Capture the cell that displays the provided text and extract its [X, Y] central coordinate. 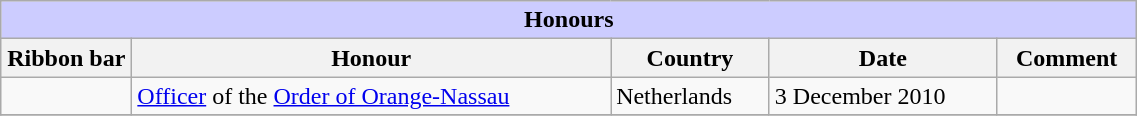
Officer of the Order of Orange-Nassau [372, 96]
3 December 2010 [882, 96]
Country [690, 58]
Honour [372, 58]
Honours [569, 20]
Ribbon bar [66, 58]
Comment [1066, 58]
Netherlands [690, 96]
Date [882, 58]
